For the text-containing cell, return its midpoint in (X, Y) coordinate format. 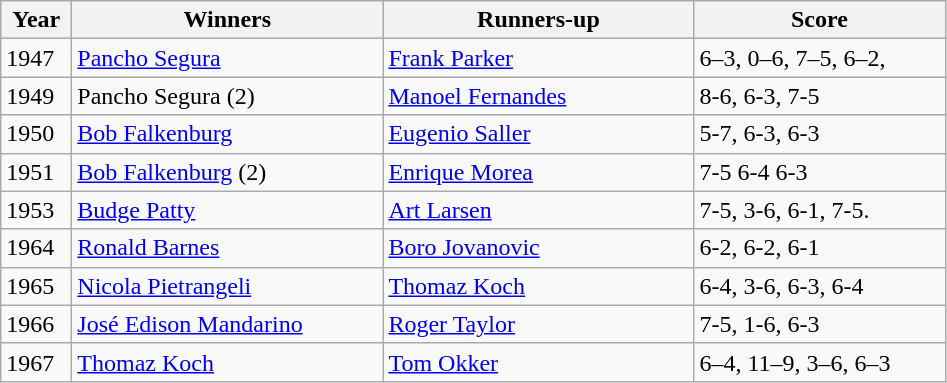
Pancho Segura (228, 58)
1949 (36, 96)
Manoel Fernandes (538, 96)
Score (820, 20)
Bob Falkenburg (228, 134)
6–4, 11–9, 3–6, 6–3 (820, 362)
8-6, 6-3, 7-5 (820, 96)
Bob Falkenburg (2) (228, 172)
1951 (36, 172)
6-4, 3-6, 6-3, 6-4 (820, 286)
1964 (36, 248)
Runners-up (538, 20)
6-2, 6-2, 6-1 (820, 248)
Frank Parker (538, 58)
1966 (36, 324)
Art Larsen (538, 210)
Nicola Pietrangeli (228, 286)
Eugenio Saller (538, 134)
Pancho Segura (2) (228, 96)
1965 (36, 286)
Ronald Barnes (228, 248)
6–3, 0–6, 7–5, 6–2, (820, 58)
1947 (36, 58)
Budge Patty (228, 210)
7-5, 3-6, 6-1, 7-5. (820, 210)
Year (36, 20)
7-5, 1-6, 6-3 (820, 324)
José Edison Mandarino (228, 324)
Winners (228, 20)
1967 (36, 362)
1953 (36, 210)
7-5 6-4 6-3 (820, 172)
Enrique Morea (538, 172)
5-7, 6-3, 6-3 (820, 134)
Roger Taylor (538, 324)
Boro Jovanovic (538, 248)
Tom Okker (538, 362)
1950 (36, 134)
